Return the (X, Y) coordinate for the center point of the cell that contains the specified text.  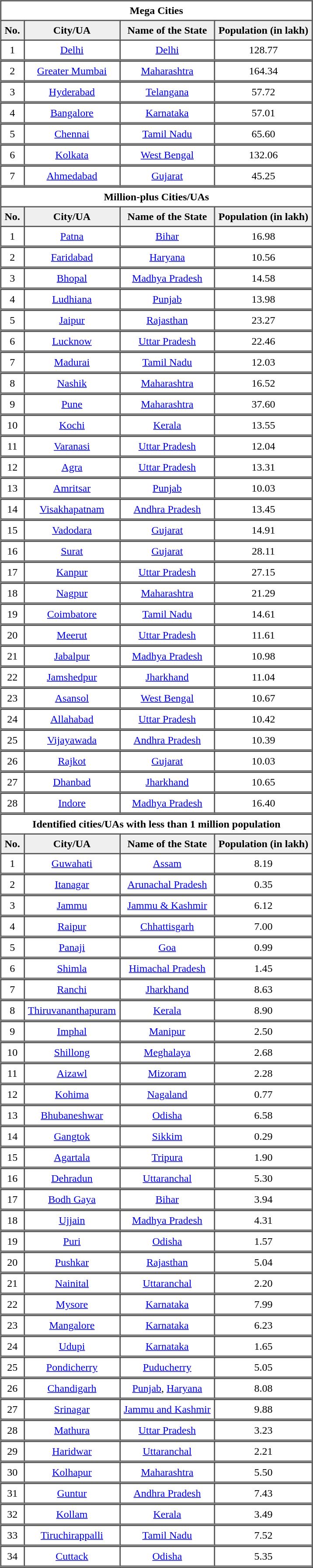
65.60 (263, 135)
1.45 (263, 969)
Asansol (72, 699)
23.27 (263, 321)
Himachal Pradesh (167, 969)
30 (12, 1473)
16.52 (263, 384)
28.11 (263, 552)
33 (12, 1536)
Lucknow (72, 342)
10.56 (263, 258)
Chandigarh (72, 1389)
12.04 (263, 447)
Visakhapatnam (72, 510)
Tripura (167, 1158)
Bhopal (72, 279)
Allahabad (72, 720)
Bangalore (72, 114)
13.55 (263, 426)
Ahmedabad (72, 177)
8.08 (263, 1389)
Tiruchirappalli (72, 1536)
2.68 (263, 1053)
1.57 (263, 1242)
Chennai (72, 135)
57.72 (263, 93)
Faridabad (72, 258)
29 (12, 1452)
Varanasi (72, 447)
10.67 (263, 699)
7.43 (263, 1494)
Vadodara (72, 531)
16.98 (263, 237)
Mega Cities (156, 10)
Kohima (72, 1095)
Goa (167, 948)
Pushkar (72, 1263)
5.05 (263, 1368)
Bhubaneshwar (72, 1116)
13.45 (263, 510)
10.65 (263, 783)
132.06 (263, 156)
Shillong (72, 1053)
128.77 (263, 51)
27.15 (263, 573)
Kollam (72, 1515)
Srinagar (72, 1410)
Punjab, Haryana (167, 1389)
2.21 (263, 1452)
Nashik (72, 384)
6.58 (263, 1116)
6.23 (263, 1326)
Jammu & Kashmir (167, 906)
Ujjain (72, 1221)
21.29 (263, 594)
Mathura (72, 1431)
5.35 (263, 1557)
Imphal (72, 1032)
13.98 (263, 300)
Itanagar (72, 885)
7.00 (263, 927)
Jaipur (72, 321)
11.04 (263, 678)
0.77 (263, 1095)
22.46 (263, 342)
Haridwar (72, 1452)
1.65 (263, 1347)
5.04 (263, 1263)
Kochi (72, 426)
164.34 (263, 72)
14.58 (263, 279)
Aizawl (72, 1074)
12.03 (263, 363)
2.20 (263, 1284)
Vijayawada (72, 741)
Puri (72, 1242)
Arunachal Pradesh (167, 885)
Manipur (167, 1032)
Nagpur (72, 594)
8.19 (263, 864)
5.50 (263, 1473)
Jamshedpur (72, 678)
Panaji (72, 948)
10.98 (263, 657)
8.90 (263, 1011)
14.91 (263, 531)
Jabalpur (72, 657)
Nagaland (167, 1095)
Mysore (72, 1305)
16.40 (263, 804)
Nainital (72, 1284)
Meghalaya (167, 1053)
7.52 (263, 1536)
8.63 (263, 990)
Dhanbad (72, 783)
11.61 (263, 636)
37.60 (263, 405)
Greater Mumbai (72, 72)
Hyderabad (72, 93)
Shimla (72, 969)
Jammu (72, 906)
Guntur (72, 1494)
Cuttack (72, 1557)
31 (12, 1494)
Chhattisgarh (167, 927)
9.88 (263, 1410)
Assam (167, 864)
Madurai (72, 363)
Identified cities/UAs with less than 1 million population (156, 824)
Agartala (72, 1158)
Pondicherry (72, 1368)
Meerut (72, 636)
Ranchi (72, 990)
Dehradun (72, 1179)
Kanpur (72, 573)
14.61 (263, 615)
4.31 (263, 1221)
3.94 (263, 1200)
Jammu and Kashmir (167, 1410)
Sikkim (167, 1137)
Telangana (167, 93)
2.28 (263, 1074)
7.99 (263, 1305)
2.50 (263, 1032)
Amritsar (72, 489)
10.39 (263, 741)
Kolhapur (72, 1473)
Pune (72, 405)
Rajkot (72, 762)
Surat (72, 552)
Guwahati (72, 864)
Haryana (167, 258)
Mizoram (167, 1074)
Udupi (72, 1347)
Thiruvananthapuram (72, 1011)
Coimbatore (72, 615)
Gangtok (72, 1137)
Patna (72, 237)
45.25 (263, 177)
3.23 (263, 1431)
3.49 (263, 1515)
6.12 (263, 906)
10.42 (263, 720)
Raipur (72, 927)
Million-plus Cities/UAs (156, 197)
34 (12, 1557)
0.99 (263, 948)
Bodh Gaya (72, 1200)
0.35 (263, 885)
5.30 (263, 1179)
Agra (72, 468)
57.01 (263, 114)
Ludhiana (72, 300)
32 (12, 1515)
Puducherry (167, 1368)
13.31 (263, 468)
Indore (72, 804)
1.90 (263, 1158)
Mangalore (72, 1326)
Kolkata (72, 156)
0.29 (263, 1137)
